Return the (x, y) coordinate for the center point of the cell that contains the specified text.  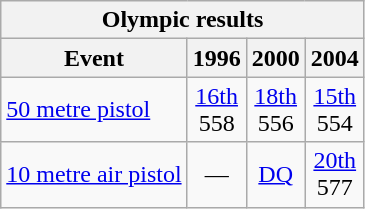
— (216, 174)
18th556 (276, 110)
DQ (276, 174)
50 metre pistol (94, 110)
2004 (334, 58)
2000 (276, 58)
16th558 (216, 110)
10 metre air pistol (94, 174)
Event (94, 58)
20th577 (334, 174)
1996 (216, 58)
Olympic results (183, 20)
15th554 (334, 110)
